Provide the [X, Y] coordinate of the cell's center where the given text is located.  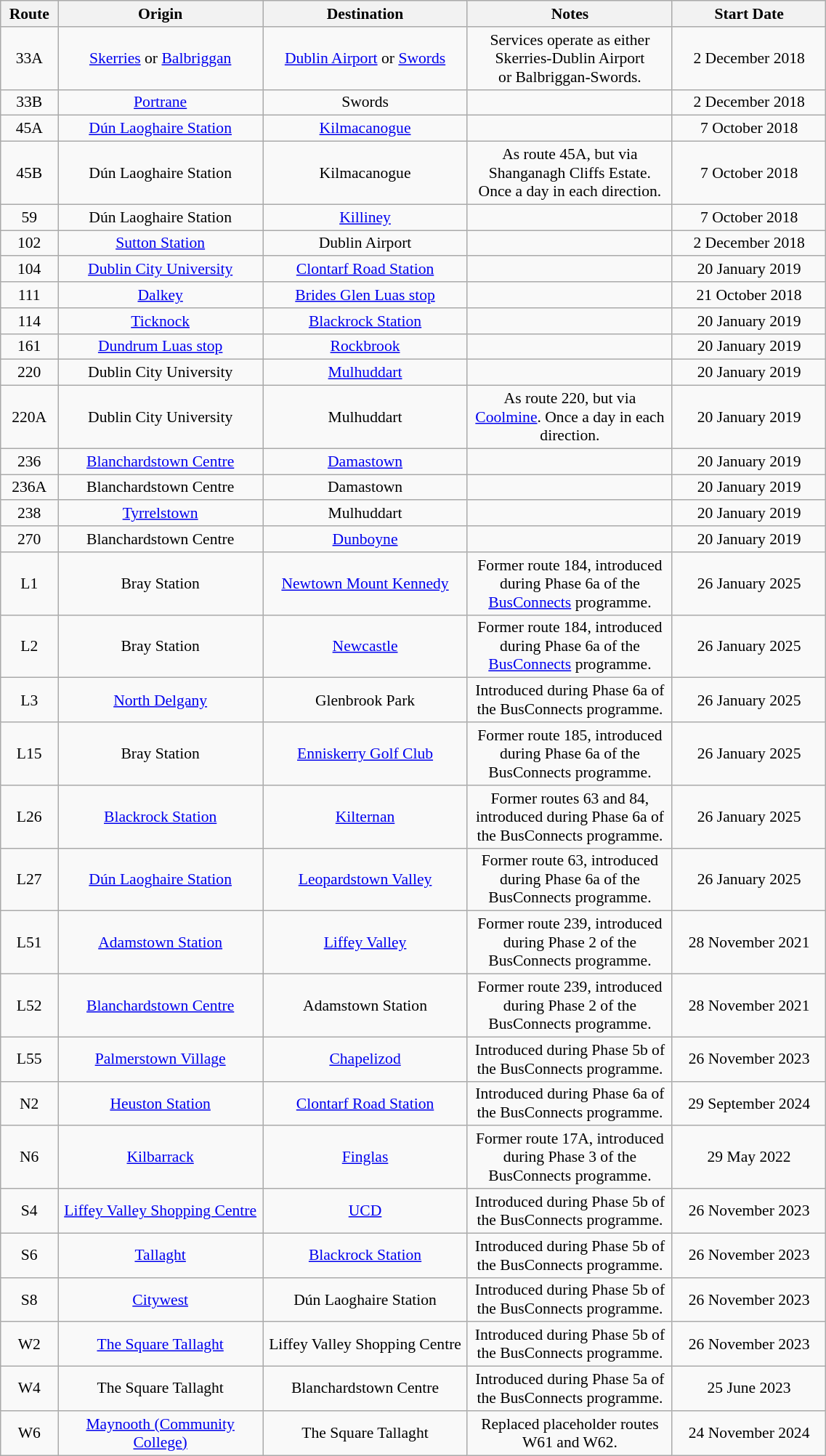
Citywest [161, 1299]
Kilternan [365, 817]
Tallaght [161, 1255]
L52 [29, 1006]
S8 [29, 1299]
L51 [29, 943]
59 [29, 217]
Kilbarrack [161, 1158]
L3 [29, 700]
Sutton Station [161, 243]
33A [29, 58]
Introduced during Phase 5a of the BusConnects programme. [570, 1389]
Former route 17A, introduced during Phase 3 of the BusConnects programme. [570, 1158]
Route [29, 14]
Brides Glen Luas stop [365, 295]
W6 [29, 1433]
Dunboyne [365, 539]
Rockbrook [365, 347]
104 [29, 270]
29 May 2022 [748, 1158]
S6 [29, 1255]
W4 [29, 1389]
North Delgany [161, 700]
Leopardstown Valley [365, 879]
Services operate as either Skerries-Dublin Airport or Balbriggan-Swords. [570, 58]
111 [29, 295]
L2 [29, 647]
Chapelizod [365, 1059]
236 [29, 461]
Destination [365, 14]
Origin [161, 14]
S4 [29, 1210]
Portrane [161, 102]
As route 45A, but via Shanganagh Cliffs Estate. Once a day in each direction. [570, 173]
W2 [29, 1344]
Glenbrook Park [365, 700]
Maynooth (Community College) [161, 1433]
Dundrum Luas stop [161, 347]
Killiney [365, 217]
45A [29, 129]
Finglas [365, 1158]
Dublin Airport [365, 243]
29 September 2024 [748, 1103]
Dalkey [161, 295]
L1 [29, 584]
Newcastle [365, 647]
L26 [29, 817]
220A [29, 417]
L27 [29, 879]
Tyrrelstown [161, 514]
Dublin Airport or Swords [365, 58]
33B [29, 102]
Liffey Valley [365, 943]
Notes [570, 14]
238 [29, 514]
114 [29, 321]
25 June 2023 [748, 1389]
Enniskerry Golf Club [365, 754]
Former routes 63 and 84, introduced during Phase 6a of the BusConnects programme. [570, 817]
Swords [365, 102]
Ticknock [161, 321]
L15 [29, 754]
Palmerstown Village [161, 1059]
L55 [29, 1059]
Start Date [748, 14]
45B [29, 173]
N6 [29, 1158]
21 October 2018 [748, 295]
236A [29, 488]
As route 220, but via Coolmine. Once a day in each direction. [570, 417]
N2 [29, 1103]
Heuston Station [161, 1103]
UCD [365, 1210]
161 [29, 347]
Replaced placeholder routes W61 and W62. [570, 1433]
Newtown Mount Kennedy [365, 584]
270 [29, 539]
Skerries or Balbriggan [161, 58]
24 November 2024 [748, 1433]
102 [29, 243]
Former route 185, introduced during Phase 6a of the BusConnects programme. [570, 754]
220 [29, 373]
Former route 63, introduced during Phase 6a of the BusConnects programme. [570, 879]
